Determine the (x, y) coordinate at the center of the cell enclosing the given text.  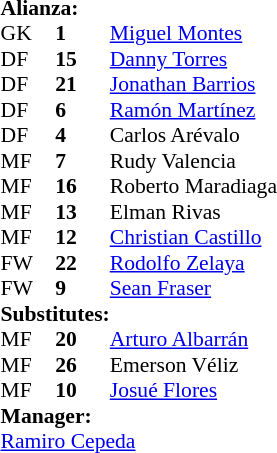
12 (82, 237)
10 (82, 391)
Christian Castillo (194, 237)
Sean Fraser (194, 289)
Emerson Véliz (194, 365)
13 (82, 212)
26 (82, 365)
Miguel Montes (194, 33)
20 (82, 339)
Rodolfo Zelaya (194, 263)
15 (82, 59)
Roberto Maradiaga (194, 187)
4 (82, 135)
9 (82, 289)
6 (82, 110)
Manager: (139, 416)
Jonathan Barrios (194, 85)
Ramón Martínez (194, 110)
Carlos Arévalo (194, 135)
Arturo Albarrán (194, 339)
Danny Torres (194, 59)
GK (28, 33)
22 (82, 263)
Josué Flores (194, 391)
1 (82, 33)
Substitutes: (56, 314)
Elman Rivas (194, 212)
21 (82, 85)
7 (82, 161)
16 (82, 187)
Rudy Valencia (194, 161)
